Determine the (X, Y) coordinate at the center of the cell enclosing the given text.  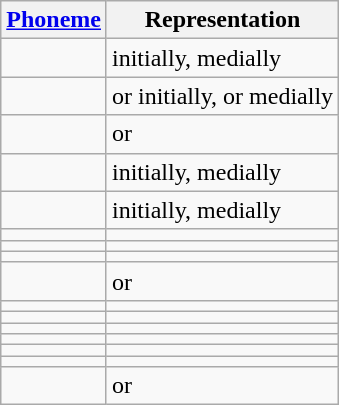
Phoneme (54, 20)
or initially, or medially (222, 96)
Representation (222, 20)
